Return (X, Y) of the center of cell containing provided text 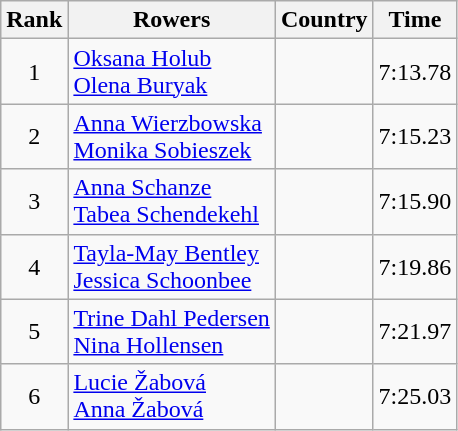
7:13.78 (415, 72)
1 (34, 72)
4 (34, 266)
6 (34, 396)
2 (34, 136)
7:15.23 (415, 136)
Lucie ŽabováAnna Žabová (172, 396)
Oksana HolubOlena Buryak (172, 72)
Anna SchanzeTabea Schendekehl (172, 202)
Rowers (172, 20)
7:19.86 (415, 266)
Country (324, 20)
Rank (34, 20)
Anna WierzbowskaMonika Sobieszek (172, 136)
7:21.97 (415, 332)
Time (415, 20)
Trine Dahl PedersenNina Hollensen (172, 332)
7:25.03 (415, 396)
7:15.90 (415, 202)
Tayla-May BentleyJessica Schoonbee (172, 266)
3 (34, 202)
5 (34, 332)
